Detect which cell encompasses the target text, then output its (x, y) center coordinate. 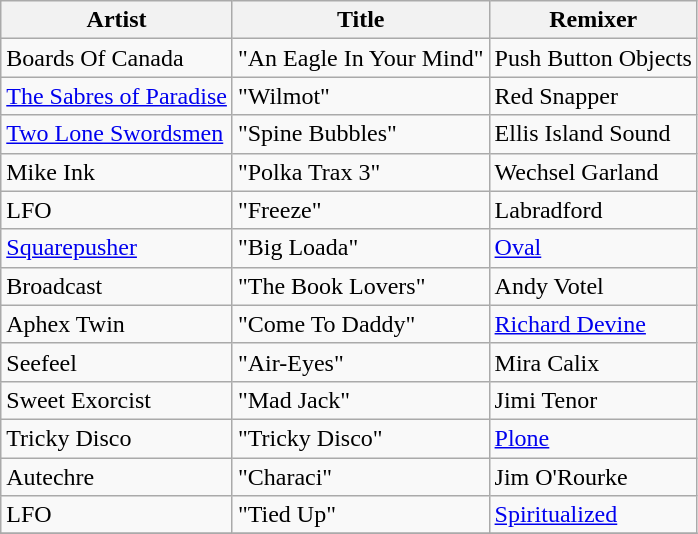
Mike Ink (117, 172)
Remixer (593, 20)
Wechsel Garland (593, 172)
"Tricky Disco" (360, 438)
Andy Votel (593, 286)
"Spine Bubbles" (360, 134)
Squarepusher (117, 248)
Title (360, 20)
"Tied Up" (360, 515)
Jimi Tenor (593, 400)
Broadcast (117, 286)
Mira Calix (593, 362)
Spiritualized (593, 515)
"Wilmot" (360, 96)
Aphex Twin (117, 324)
"Mad Jack" (360, 400)
Ellis Island Sound (593, 134)
Richard Devine (593, 324)
"An Eagle In Your Mind" (360, 58)
"Freeze" (360, 210)
Boards Of Canada (117, 58)
Artist (117, 20)
"Come To Daddy" (360, 324)
Tricky Disco (117, 438)
"The Book Lovers" (360, 286)
Autechre (117, 477)
"Polka Trax 3" (360, 172)
"Air-Eyes" (360, 362)
Two Lone Swordsmen (117, 134)
Seefeel (117, 362)
Push Button Objects (593, 58)
Labradford (593, 210)
Sweet Exorcist (117, 400)
Oval (593, 248)
Jim O'Rourke (593, 477)
"Big Loada" (360, 248)
"Characi" (360, 477)
The Sabres of Paradise (117, 96)
Red Snapper (593, 96)
Plone (593, 438)
